Scan for the cell matching the given text and deliver its [X, Y] coordinate at center. 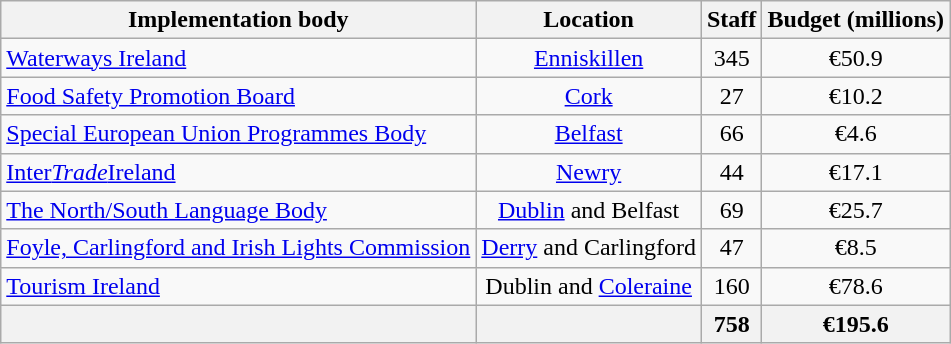
27 [731, 96]
Derry and Carlingford [589, 248]
66 [731, 134]
160 [731, 286]
Location [589, 20]
Tourism Ireland [238, 286]
The North/South Language Body [238, 210]
47 [731, 248]
Budget (millions) [856, 20]
Staff [731, 20]
758 [731, 324]
€50.9 [856, 58]
69 [731, 210]
Foyle, Carlingford and Irish Lights Commission [238, 248]
Food Safety Promotion Board [238, 96]
Implementation body [238, 20]
Dublin and Coleraine [589, 286]
Special European Union Programmes Body [238, 134]
€8.5 [856, 248]
Cork [589, 96]
InterTradeIreland [238, 172]
€78.6 [856, 286]
€25.7 [856, 210]
Newry [589, 172]
Dublin and Belfast [589, 210]
€17.1 [856, 172]
€195.6 [856, 324]
€10.2 [856, 96]
44 [731, 172]
Belfast [589, 134]
Enniskillen [589, 58]
Waterways Ireland [238, 58]
345 [731, 58]
€4.6 [856, 134]
